Extract the (X, Y) coordinate from the center of the cell holding the provided text.  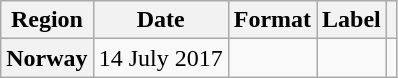
Region (47, 20)
14 July 2017 (160, 58)
Date (160, 20)
Label (352, 20)
Format (272, 20)
Norway (47, 58)
